Identify which cell holds the provided text, then report its (x, y) central coordinate. 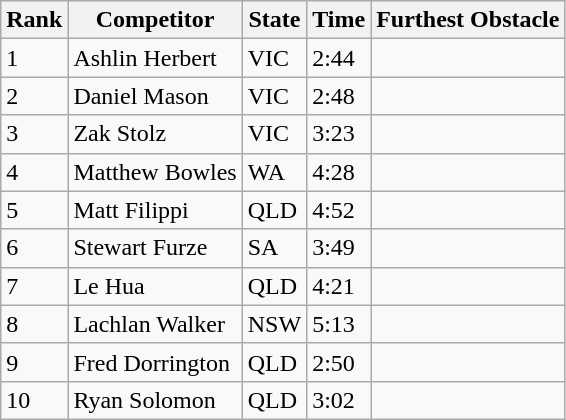
3 (34, 134)
Rank (34, 20)
NSW (274, 324)
3:02 (339, 400)
Stewart Furze (155, 248)
1 (34, 58)
6 (34, 248)
Ashlin Herbert (155, 58)
Le Hua (155, 286)
2:50 (339, 362)
Time (339, 20)
Zak Stolz (155, 134)
8 (34, 324)
Lachlan Walker (155, 324)
2:44 (339, 58)
Furthest Obstacle (468, 20)
5:13 (339, 324)
Matthew Bowles (155, 172)
3:49 (339, 248)
Matt Filippi (155, 210)
2 (34, 96)
4 (34, 172)
State (274, 20)
5 (34, 210)
Daniel Mason (155, 96)
9 (34, 362)
4:52 (339, 210)
Competitor (155, 20)
3:23 (339, 134)
SA (274, 248)
Ryan Solomon (155, 400)
Fred Dorrington (155, 362)
10 (34, 400)
4:21 (339, 286)
4:28 (339, 172)
2:48 (339, 96)
7 (34, 286)
WA (274, 172)
